Pinpoint the cell where the given text exists, returning its (x, y) midpoint coordinate. 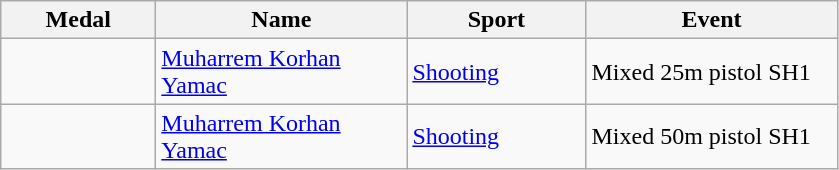
Mixed 50m pistol SH1 (712, 136)
Medal (78, 20)
Mixed 25m pistol SH1 (712, 72)
Name (282, 20)
Sport (496, 20)
Event (712, 20)
